From the cell containing the given text, extract its center point as (x, y) coordinate. 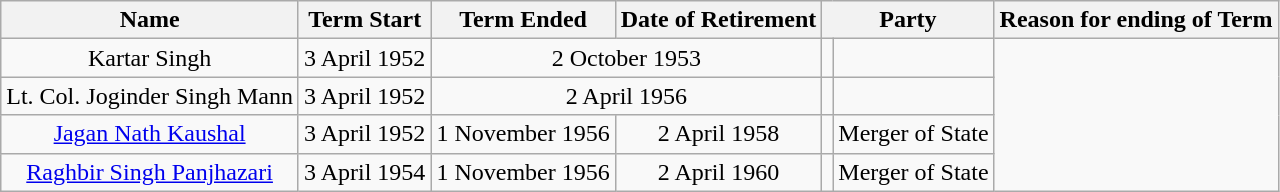
2 April 1958 (718, 134)
2 October 1953 (626, 58)
Party (908, 20)
2 April 1960 (718, 172)
3 April 1954 (364, 172)
Term Ended (523, 20)
2 April 1956 (626, 96)
Date of Retirement (718, 20)
Lt. Col. Joginder Singh Mann (150, 96)
Jagan Nath Kaushal (150, 134)
Reason for ending of Term (1136, 20)
Term Start (364, 20)
Kartar Singh (150, 58)
Raghbir Singh Panjhazari (150, 172)
Name (150, 20)
